For the text-containing cell, return its midpoint in (X, Y) coordinate format. 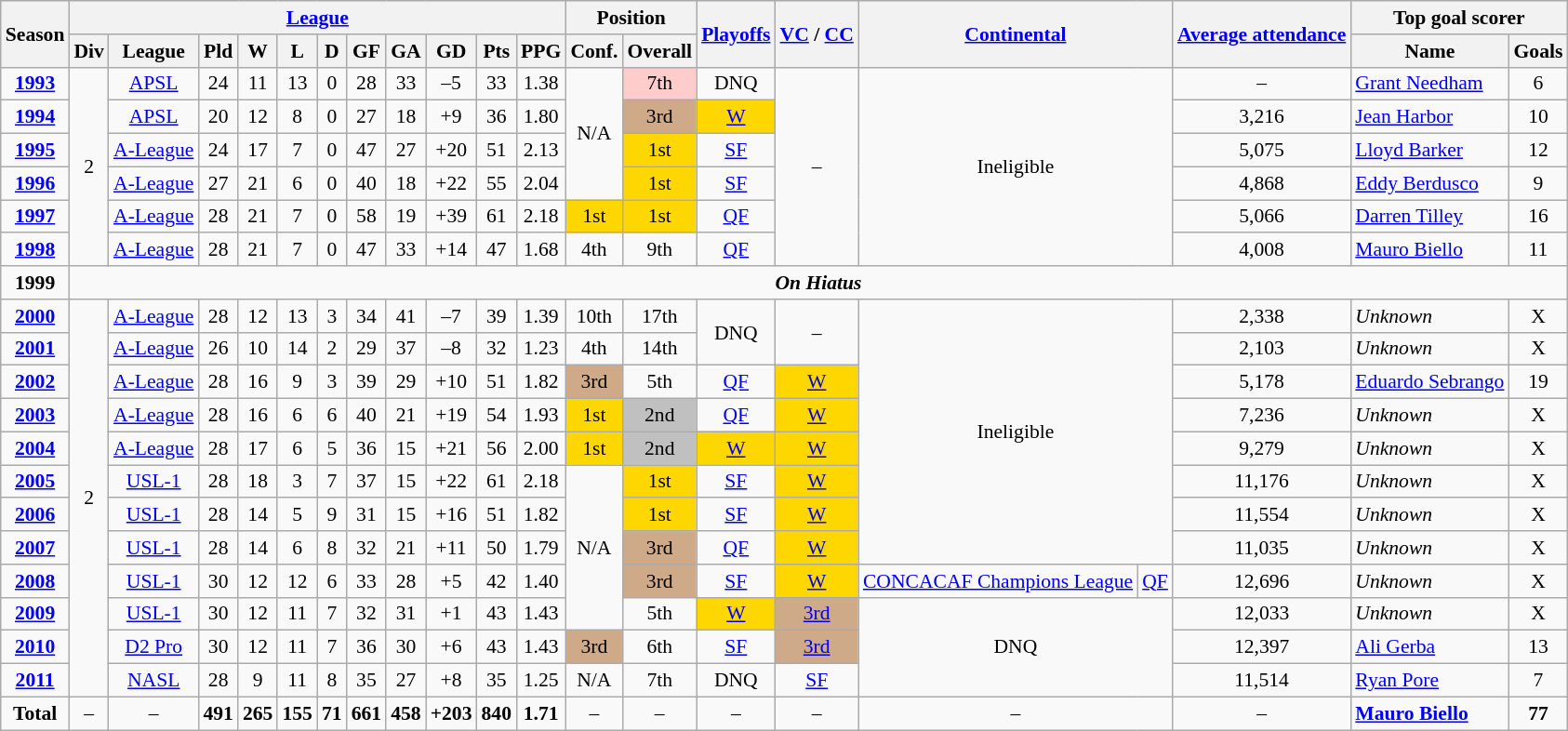
2008 (35, 581)
41 (405, 316)
2011 (35, 681)
Goals (1538, 51)
GA (405, 51)
+6 (452, 647)
1.93 (541, 416)
+14 (452, 250)
1.38 (541, 84)
+1 (452, 614)
10th (593, 316)
2002 (35, 382)
2005 (35, 482)
2010 (35, 647)
On Hiatus (818, 283)
9,279 (1261, 448)
Jean Harbor (1429, 117)
26 (218, 349)
17th (659, 316)
7,236 (1261, 416)
VC / CC (817, 33)
5,075 (1261, 151)
Top goal scorer (1458, 18)
54 (497, 416)
1.68 (541, 250)
840 (497, 713)
+5 (452, 581)
2003 (35, 416)
42 (497, 581)
2,103 (1261, 349)
491 (218, 713)
Eddy Berdusco (1429, 183)
Continental (1016, 33)
11,514 (1261, 681)
–8 (452, 349)
–7 (452, 316)
155 (298, 713)
D2 Pro (153, 647)
1996 (35, 183)
4,008 (1261, 250)
Darren Tilley (1429, 217)
Pts (497, 51)
NASL (153, 681)
1993 (35, 84)
+8 (452, 681)
1.25 (541, 681)
5,066 (1261, 217)
12,397 (1261, 647)
Eduardo Sebrango (1429, 382)
Total (35, 713)
2004 (35, 448)
GF (366, 51)
Ali Gerba (1429, 647)
9th (659, 250)
+19 (452, 416)
11,035 (1261, 548)
1997 (35, 217)
2.04 (541, 183)
Playoffs (736, 33)
4,868 (1261, 183)
2000 (35, 316)
Season (35, 33)
2,338 (1261, 316)
1.79 (541, 548)
Name (1429, 51)
1.71 (541, 713)
Conf. (593, 51)
5,178 (1261, 382)
458 (405, 713)
12,033 (1261, 614)
50 (497, 548)
56 (497, 448)
2006 (35, 515)
1995 (35, 151)
+20 (452, 151)
3,216 (1261, 117)
+203 (452, 713)
Ryan Pore (1429, 681)
Overall (659, 51)
+16 (452, 515)
1999 (35, 283)
+9 (452, 117)
–5 (452, 84)
Pld (218, 51)
1994 (35, 117)
2009 (35, 614)
71 (332, 713)
58 (366, 217)
+10 (452, 382)
6th (659, 647)
265 (259, 713)
Div (89, 51)
2.13 (541, 151)
34 (366, 316)
Position (631, 18)
GD (452, 51)
L (298, 51)
1998 (35, 250)
+39 (452, 217)
2007 (35, 548)
+21 (452, 448)
2.00 (541, 448)
Average attendance (1261, 33)
1.39 (541, 316)
12,696 (1261, 581)
CONCACAF Champions League (998, 581)
1.80 (541, 117)
1.40 (541, 581)
661 (366, 713)
77 (1538, 713)
11,554 (1261, 515)
Grant Needham (1429, 84)
1.23 (541, 349)
PPG (541, 51)
D (332, 51)
2001 (35, 349)
+11 (452, 548)
20 (218, 117)
55 (497, 183)
11,176 (1261, 482)
14th (659, 349)
Lloyd Barker (1429, 151)
